Return the [x, y] coordinate for the center point of the cell that contains the specified text.  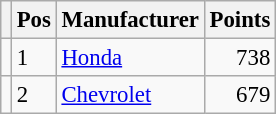
Honda [130, 58]
2 [34, 95]
Pos [34, 20]
Chevrolet [130, 95]
Manufacturer [130, 20]
Points [240, 20]
738 [240, 58]
679 [240, 95]
1 [34, 58]
